From the cell containing the given text, extract its center point as (x, y) coordinate. 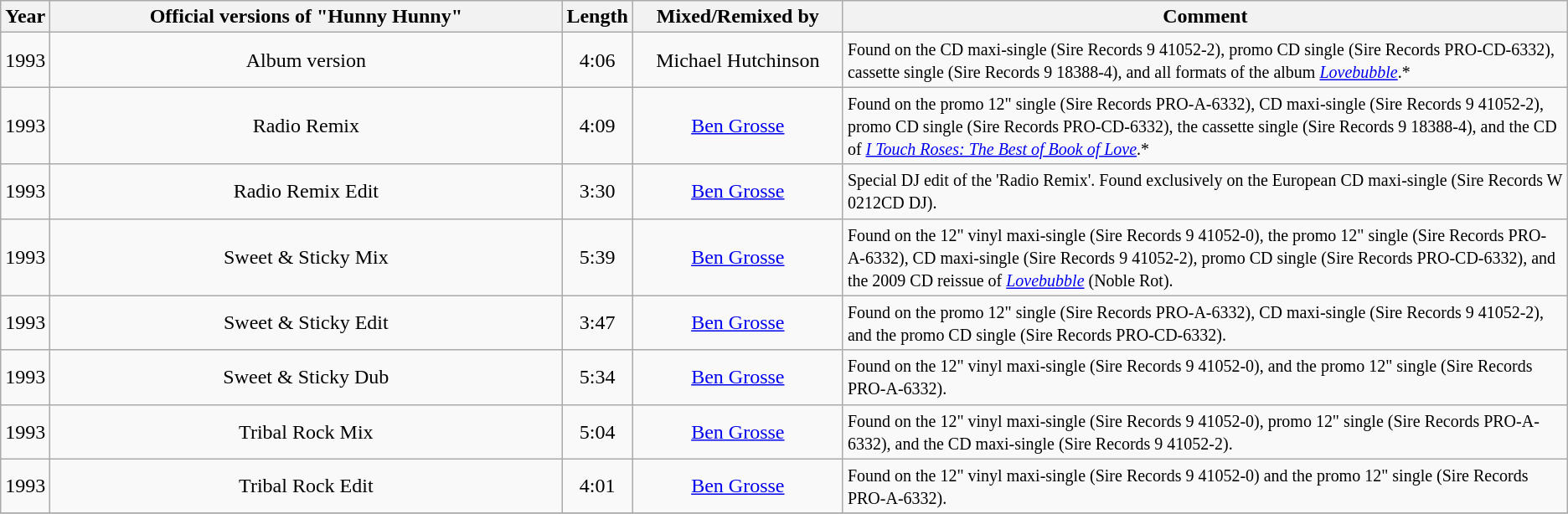
Sweet & Sticky Dub (307, 377)
5:39 (597, 257)
Special DJ edit of the 'Radio Remix'. Found exclusively on the European CD maxi-single (Sire Records W 0212CD DJ). (1204, 191)
Tribal Rock Mix (307, 432)
5:04 (597, 432)
5:34 (597, 377)
Official versions of "Hunny Hunny" (307, 17)
Radio Remix (307, 126)
4:09 (597, 126)
3:30 (597, 191)
Year (25, 17)
Found on the promo 12" single (Sire Records PRO-A-6332), CD maxi-single (Sire Records 9 41052-2), and the promo CD single (Sire Records PRO-CD-6332). (1204, 323)
3:47 (597, 323)
Album version (307, 60)
Tribal Rock Edit (307, 486)
Comment (1204, 17)
4:06 (597, 60)
Found on the 12" vinyl maxi-single (Sire Records 9 41052-0) and the promo 12" single (Sire Records PRO-A-6332). (1204, 486)
Length (597, 17)
Mixed/Remixed by (737, 17)
Sweet & Sticky Mix (307, 257)
Michael Hutchinson (737, 60)
Radio Remix Edit (307, 191)
4:01 (597, 486)
Found on the 12" vinyl maxi-single (Sire Records 9 41052-0), and the promo 12" single (Sire Records PRO-A-6332). (1204, 377)
Sweet & Sticky Edit (307, 323)
